Locate the cell with the specified text and output its (X, Y) center coordinate. 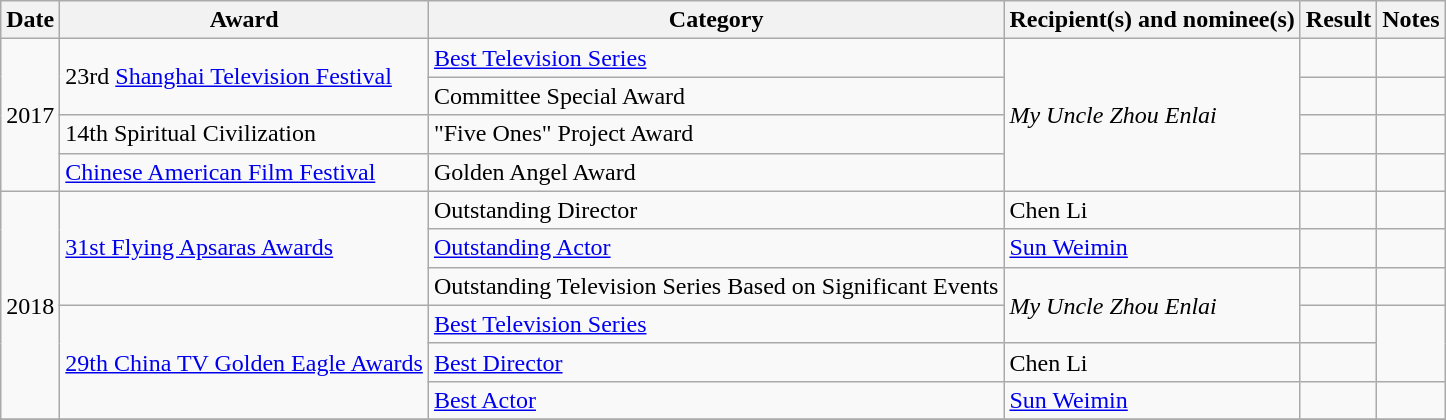
Committee Special Award (716, 96)
Date (30, 20)
29th China TV Golden Eagle Awards (244, 362)
Chinese American Film Festival (244, 172)
Award (244, 20)
23rd Shanghai Television Festival (244, 77)
31st Flying Apsaras Awards (244, 248)
14th Spiritual Civilization (244, 134)
2017 (30, 115)
Notes (1411, 20)
Recipient(s) and nominee(s) (1152, 20)
Outstanding Television Series Based on Significant Events (716, 286)
Result (1338, 20)
Best Actor (716, 400)
Outstanding Actor (716, 248)
Outstanding Director (716, 210)
Golden Angel Award (716, 172)
2018 (30, 305)
Category (716, 20)
Best Director (716, 362)
"Five Ones" Project Award (716, 134)
